From the cell containing the given text, extract its center point as [x, y] coordinate. 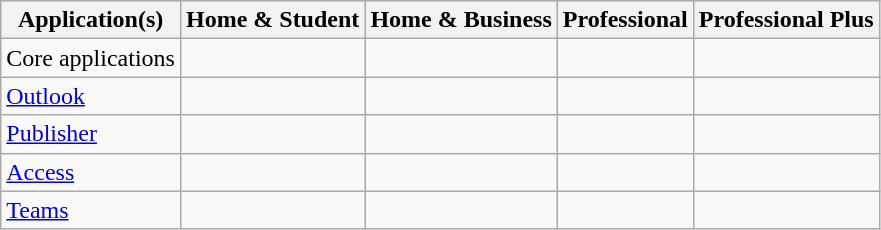
Outlook [91, 96]
Professional Plus [786, 20]
Core applications [91, 58]
Publisher [91, 134]
Application(s) [91, 20]
Home & Business [461, 20]
Teams [91, 210]
Home & Student [272, 20]
Access [91, 172]
Professional [625, 20]
